Detect which cell encompasses the target text, then output its [x, y] center coordinate. 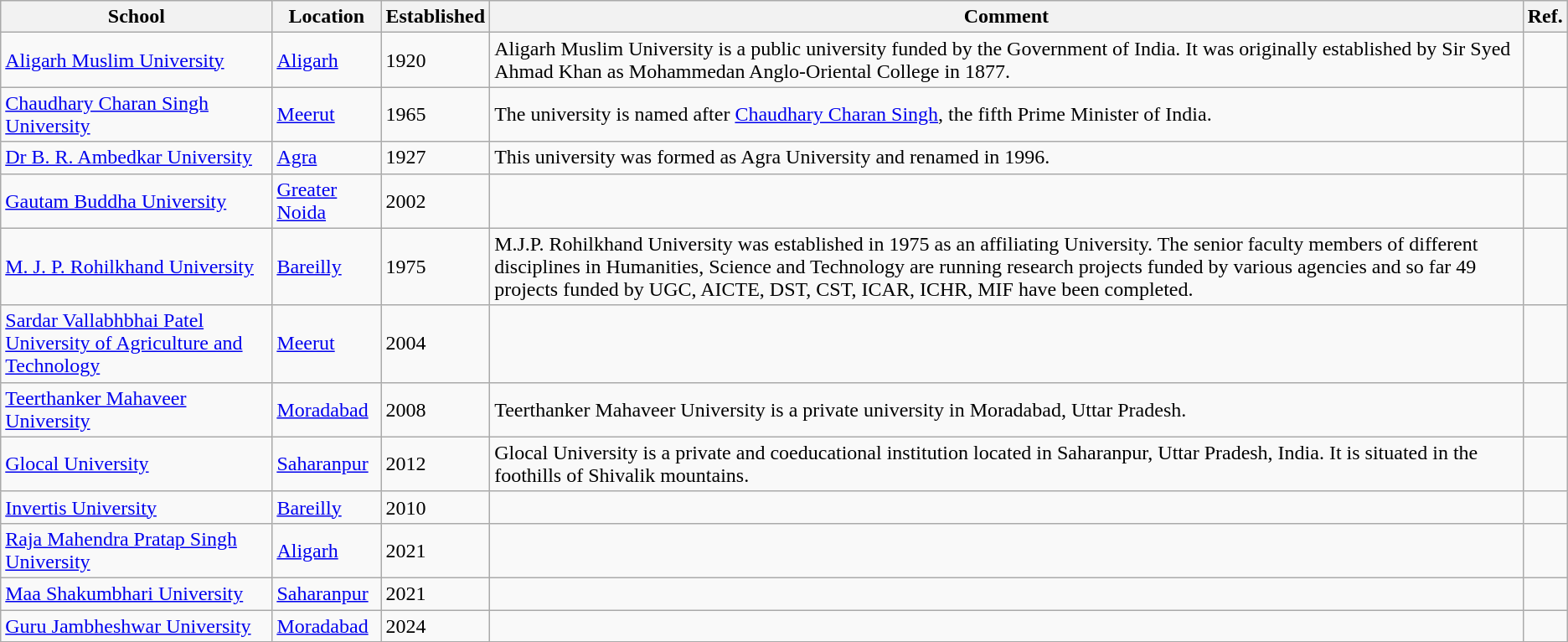
Glocal University [137, 464]
Ref. [1545, 17]
1965 [436, 114]
Sardar Vallabhbhai Patel University of Agriculture and Technology [137, 344]
2024 [436, 626]
Comment [1007, 17]
2010 [436, 507]
1920 [436, 60]
1975 [436, 267]
Chaudhary Charan Singh University [137, 114]
Teerthanker Mahaveer University [137, 409]
Location [327, 17]
School [137, 17]
Aligarh Muslim University [137, 60]
Maa Shakumbhari University [137, 593]
Teerthanker Mahaveer University is a private university in Moradabad, Uttar Pradesh. [1007, 409]
2002 [436, 201]
Greater Noida [327, 201]
Gautam Buddha University [137, 201]
Invertis University [137, 507]
1927 [436, 158]
2008 [436, 409]
2004 [436, 344]
2012 [436, 464]
Guru Jambheshwar University [137, 626]
Dr B. R. Ambedkar University [137, 158]
Raja Mahendra Pratap Singh University [137, 550]
M. J. P. Rohilkhand University [137, 267]
Established [436, 17]
The university is named after Chaudhary Charan Singh, the fifth Prime Minister of India. [1007, 114]
This university was formed as Agra University and renamed in 1996. [1007, 158]
Agra [327, 158]
